Find where the given text appears and provide that cell's center as [X, Y] coordinate. 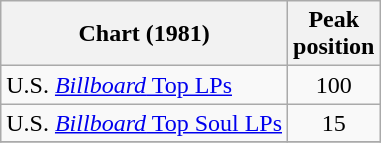
Peakposition [334, 34]
15 [334, 123]
Chart (1981) [144, 34]
U.S. Billboard Top Soul LPs [144, 123]
U.S. Billboard Top LPs [144, 85]
100 [334, 85]
